Provide the [x, y] coordinate of the cell's center where the given text is located.  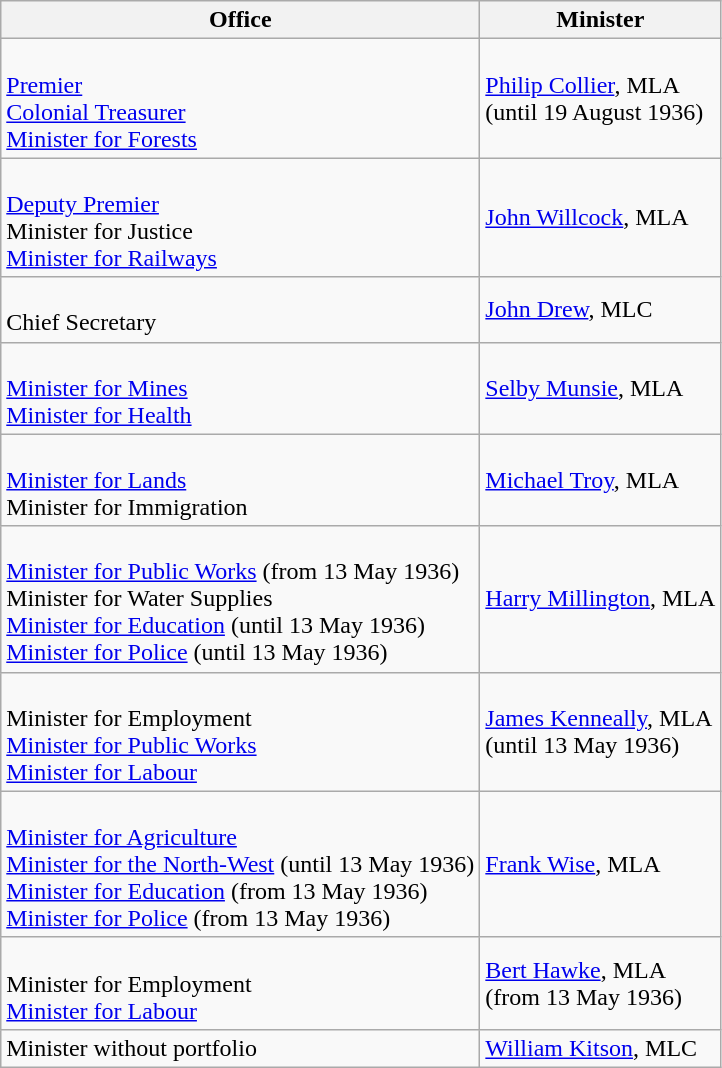
Chief Secretary [240, 310]
Frank Wise, MLA [600, 864]
Minister for Employment Minister for Public Works Minister for Labour [240, 732]
Minister for Employment Minister for Labour [240, 983]
Minister for Lands Minister for Immigration [240, 480]
John Drew, MLC [600, 310]
Bert Hawke, MLA(from 13 May 1936) [600, 983]
Minister without portfolio [240, 1048]
Premier Colonial Treasurer Minister for Forests [240, 98]
John Willcock, MLA [600, 218]
Minister [600, 20]
Office [240, 20]
Selby Munsie, MLA [600, 388]
James Kenneally, MLA(until 13 May 1936) [600, 732]
Michael Troy, MLA [600, 480]
William Kitson, MLC [600, 1048]
Harry Millington, MLA [600, 599]
Deputy Premier Minister for Justice Minister for Railways [240, 218]
Minister for Mines Minister for Health [240, 388]
Philip Collier, MLA(until 19 August 1936) [600, 98]
